Provide the (x, y) coordinate of the cell's center where the given text is located.  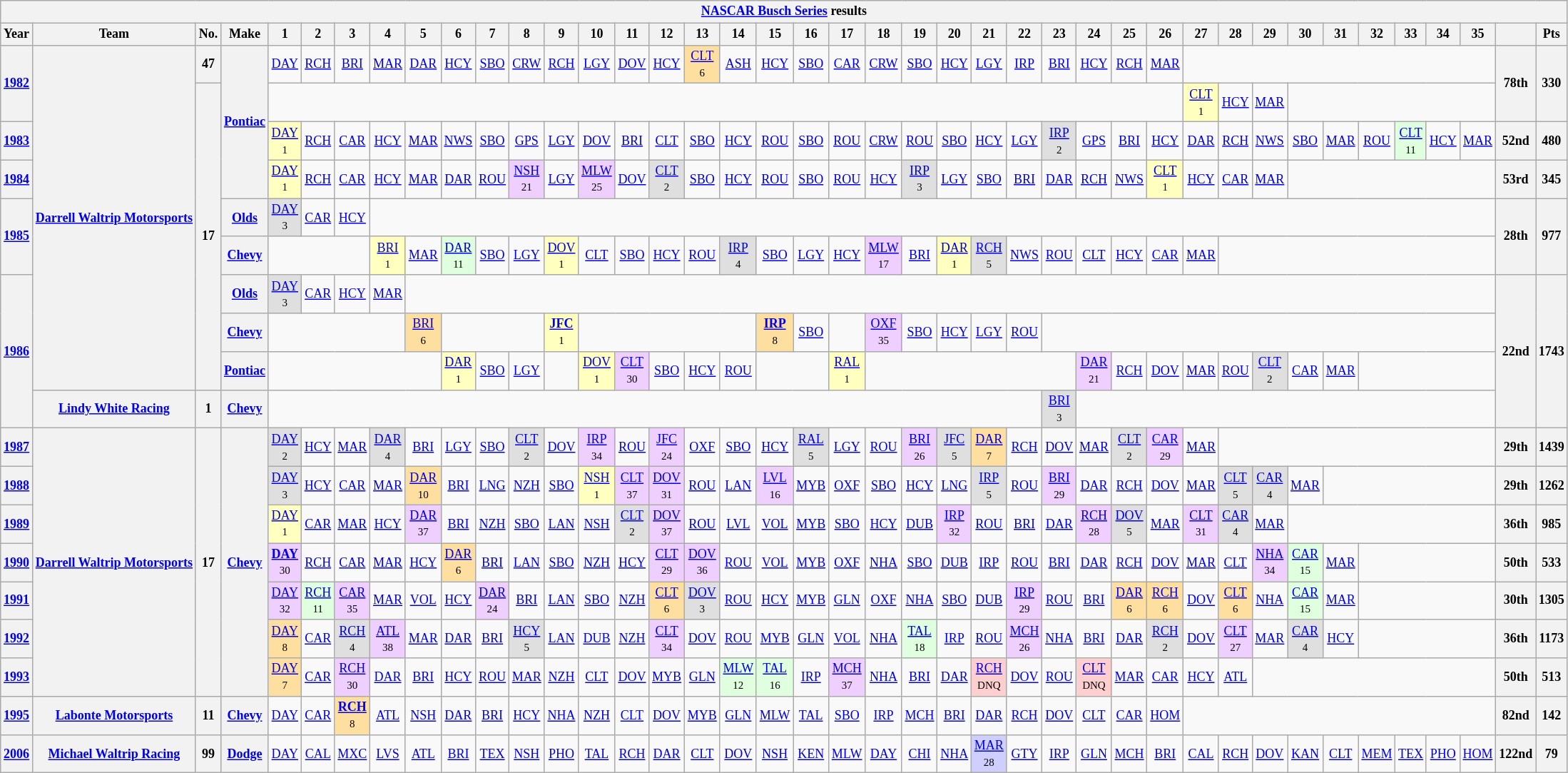
1173 (1551, 639)
533 (1551, 562)
LVS (388, 754)
RAL1 (846, 370)
1743 (1551, 351)
Labonte Motorsports (114, 716)
330 (1551, 83)
LVL16 (775, 485)
1986 (17, 351)
IRP5 (989, 485)
Lindy White Racing (114, 409)
3 (352, 34)
IRP2 (1059, 141)
1991 (17, 600)
12 (667, 34)
CLT37 (632, 485)
CAR35 (352, 600)
1990 (17, 562)
NSH21 (526, 179)
MAR28 (989, 754)
RCH8 (352, 716)
CLTDNQ (1094, 677)
ATL38 (388, 639)
IRP32 (954, 524)
MEM (1377, 754)
Dodge (245, 754)
513 (1551, 677)
BRI26 (920, 448)
ASH (738, 64)
7 (492, 34)
10 (596, 34)
30 (1305, 34)
MLW25 (596, 179)
IRP8 (775, 333)
1987 (17, 448)
JFC24 (667, 448)
Year (17, 34)
2006 (17, 754)
DAY2 (285, 448)
DAR10 (423, 485)
RAL5 (811, 448)
MCH37 (846, 677)
22nd (1516, 351)
DAR4 (388, 448)
Team (114, 34)
DOV3 (702, 600)
HCY5 (526, 639)
CLT27 (1236, 639)
RCH2 (1166, 639)
52nd (1516, 141)
29 (1270, 34)
TAL18 (920, 639)
DAR37 (423, 524)
Pts (1551, 34)
16 (811, 34)
DAY8 (285, 639)
DOV36 (702, 562)
35 (1478, 34)
No. (208, 34)
MCH26 (1024, 639)
RCH4 (352, 639)
9 (561, 34)
DAR11 (458, 256)
IRP29 (1024, 600)
31 (1340, 34)
1262 (1551, 485)
MXC (352, 754)
LVL (738, 524)
IRP4 (738, 256)
DAR7 (989, 448)
1982 (17, 83)
CLT31 (1201, 524)
DOV37 (667, 524)
28 (1236, 34)
GTY (1024, 754)
1983 (17, 141)
CLT11 (1411, 141)
DAY30 (285, 562)
CLT29 (667, 562)
20 (954, 34)
27 (1201, 34)
JFC1 (561, 333)
30th (1516, 600)
1984 (17, 179)
1439 (1551, 448)
CLT34 (667, 639)
26 (1166, 34)
RCH11 (318, 600)
2 (318, 34)
NHA34 (1270, 562)
82nd (1516, 716)
78th (1516, 83)
345 (1551, 179)
IRP34 (596, 448)
KEN (811, 754)
14 (738, 34)
MLW17 (883, 256)
KAN (1305, 754)
47 (208, 64)
15 (775, 34)
13 (702, 34)
21 (989, 34)
DAR21 (1094, 370)
1995 (17, 716)
JFC5 (954, 448)
24 (1094, 34)
NSH1 (596, 485)
BRI3 (1059, 409)
5 (423, 34)
TAL16 (775, 677)
BRI29 (1059, 485)
8 (526, 34)
1305 (1551, 600)
DOV5 (1129, 524)
33 (1411, 34)
CLT30 (632, 370)
1989 (17, 524)
4 (388, 34)
RCH28 (1094, 524)
OXF35 (883, 333)
CAR29 (1166, 448)
25 (1129, 34)
BRI1 (388, 256)
6 (458, 34)
CHI (920, 754)
MLW12 (738, 677)
23 (1059, 34)
IRP3 (920, 179)
BRI6 (423, 333)
DOV31 (667, 485)
99 (208, 754)
RCH30 (352, 677)
1992 (17, 639)
22 (1024, 34)
122nd (1516, 754)
1993 (17, 677)
32 (1377, 34)
NASCAR Busch Series results (784, 11)
1988 (17, 485)
53rd (1516, 179)
142 (1551, 716)
DAY32 (285, 600)
Michael Waltrip Racing (114, 754)
RCH5 (989, 256)
18 (883, 34)
Make (245, 34)
480 (1551, 141)
RCHDNQ (989, 677)
28th (1516, 237)
DAR24 (492, 600)
79 (1551, 754)
34 (1442, 34)
977 (1551, 237)
985 (1551, 524)
RCH6 (1166, 600)
DAY7 (285, 677)
CLT5 (1236, 485)
19 (920, 34)
1985 (17, 237)
